Return the (x, y) coordinate for the center point of the cell that contains the specified text.  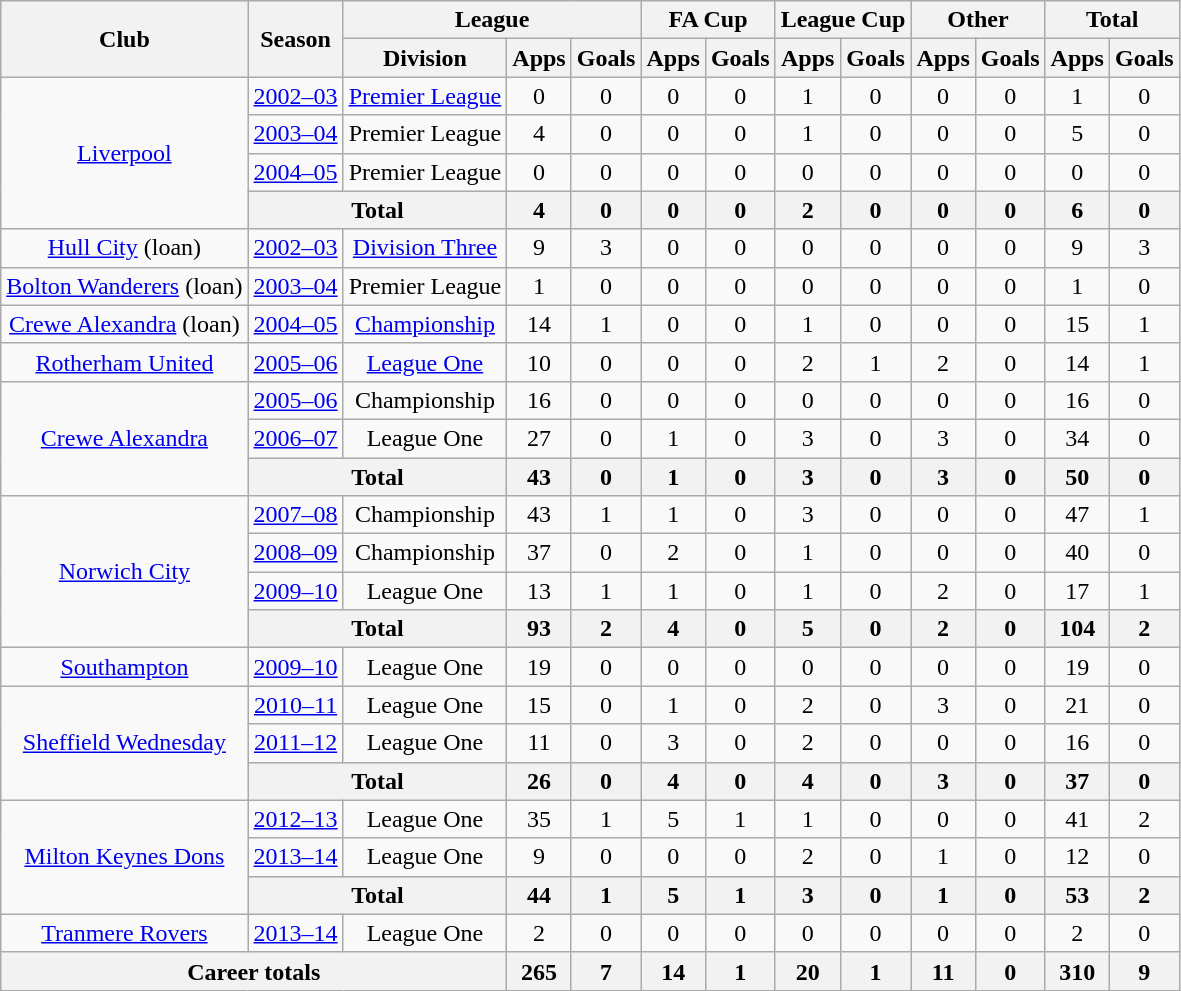
2006–07 (296, 438)
Rotherham United (124, 362)
93 (539, 629)
35 (539, 819)
2012–13 (296, 819)
40 (1077, 553)
50 (1077, 477)
21 (1077, 705)
FA Cup (708, 20)
League Cup (843, 20)
Season (296, 39)
265 (539, 971)
104 (1077, 629)
Milton Keynes Dons (124, 857)
44 (539, 895)
Hull City (loan) (124, 248)
Southampton (124, 667)
2007–08 (296, 515)
Liverpool (124, 153)
20 (808, 971)
Norwich City (124, 572)
2011–12 (296, 743)
Other (978, 20)
10 (539, 362)
Tranmere Rovers (124, 933)
League (492, 20)
13 (539, 591)
53 (1077, 895)
310 (1077, 971)
Career totals (254, 971)
Crewe Alexandra (124, 438)
Club (124, 39)
Bolton Wanderers (loan) (124, 286)
34 (1077, 438)
Division (425, 58)
Division Three (425, 248)
17 (1077, 591)
7 (606, 971)
6 (1077, 210)
27 (539, 438)
12 (1077, 857)
Crewe Alexandra (loan) (124, 324)
41 (1077, 819)
47 (1077, 515)
2010–11 (296, 705)
Sheffield Wednesday (124, 743)
26 (539, 781)
2008–09 (296, 553)
